Pinpoint the cell where the given text exists, returning its (X, Y) midpoint coordinate. 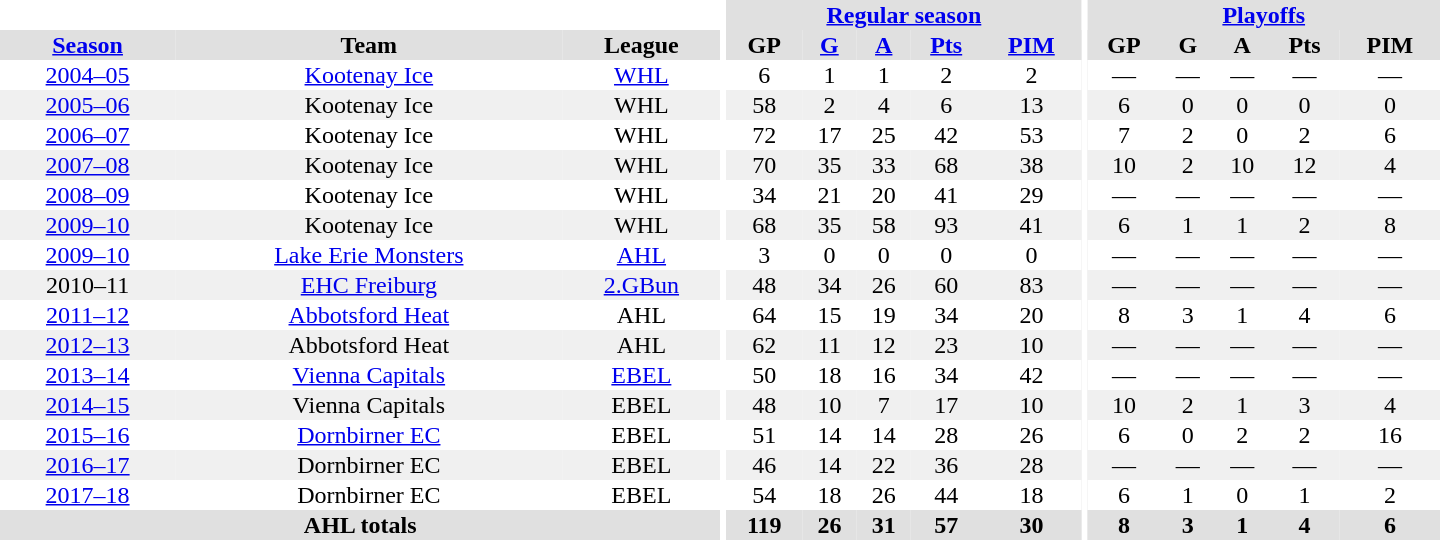
Lake Erie Monsters (368, 255)
2014–15 (88, 405)
19 (884, 315)
44 (946, 495)
Season (88, 45)
46 (764, 465)
93 (946, 225)
15 (829, 315)
64 (764, 315)
2010–11 (88, 285)
Regular season (904, 15)
23 (946, 345)
AHL totals (360, 525)
2016–17 (88, 465)
60 (946, 285)
2006–07 (88, 135)
2011–12 (88, 315)
2008–09 (88, 195)
72 (764, 135)
2.GBun (641, 285)
119 (764, 525)
EHC Freiburg (368, 285)
2007–08 (88, 165)
54 (764, 495)
62 (764, 345)
21 (829, 195)
11 (829, 345)
Team (368, 45)
13 (1031, 105)
36 (946, 465)
2004–05 (88, 75)
25 (884, 135)
2005–06 (88, 105)
30 (1031, 525)
51 (764, 435)
38 (1031, 165)
22 (884, 465)
33 (884, 165)
70 (764, 165)
83 (1031, 285)
2017–18 (88, 495)
2013–14 (88, 375)
57 (946, 525)
2015–16 (88, 435)
50 (764, 375)
2012–13 (88, 345)
29 (1031, 195)
Playoffs (1264, 15)
31 (884, 525)
League (641, 45)
53 (1031, 135)
